Determine the [X, Y] coordinate at the center of the cell enclosing the given text.  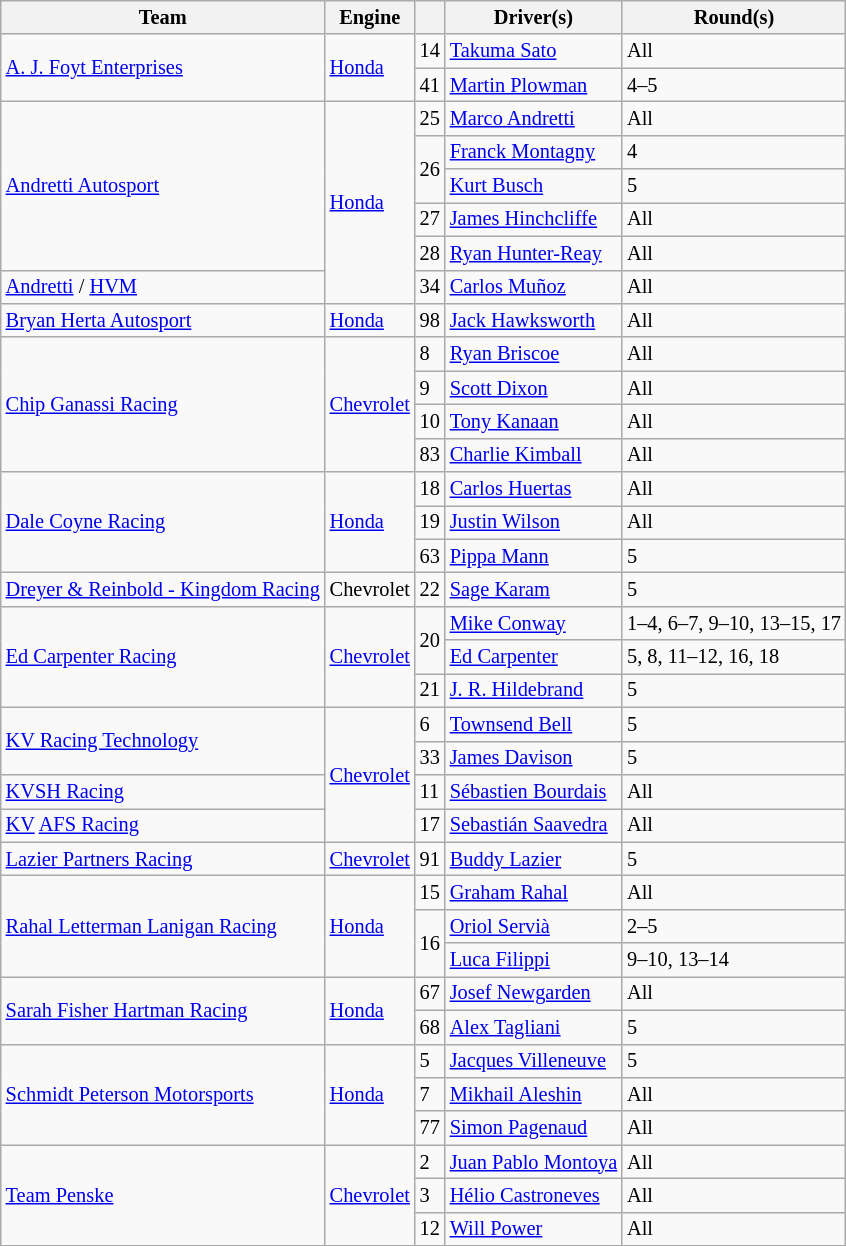
7 [430, 1094]
63 [430, 556]
Andretti Autosport [163, 185]
Buddy Lazier [534, 859]
Hélio Castroneves [534, 1195]
Dale Coyne Racing [163, 522]
Chip Ganassi Racing [163, 404]
A. J. Foyt Enterprises [163, 68]
Ed Carpenter Racing [163, 656]
Takuma Sato [534, 51]
41 [430, 85]
10 [430, 421]
34 [430, 287]
Schmidt Peterson Motorsports [163, 1094]
Team Penske [163, 1196]
Driver(s) [534, 17]
91 [430, 859]
5, 8, 11–12, 16, 18 [734, 657]
Charlie Kimball [534, 455]
20 [430, 640]
19 [430, 522]
Josef Newgarden [534, 993]
Bryan Herta Autosport [163, 320]
Sarah Fisher Hartman Racing [163, 1010]
Scott Dixon [534, 388]
Rahal Letterman Lanigan Racing [163, 926]
6 [430, 724]
98 [430, 320]
18 [430, 489]
Andretti / HVM [163, 287]
28 [430, 253]
Tony Kanaan [534, 421]
Sebastián Saavedra [534, 825]
Pippa Mann [534, 556]
Kurt Busch [534, 186]
17 [430, 825]
33 [430, 758]
Engine [370, 17]
22 [430, 589]
68 [430, 1027]
Round(s) [734, 17]
16 [430, 942]
Simon Pagenaud [534, 1128]
9–10, 13–14 [734, 960]
Will Power [534, 1229]
Townsend Bell [534, 724]
Luca Filippi [534, 960]
Juan Pablo Montoya [534, 1162]
J. R. Hildebrand [534, 690]
12 [430, 1229]
Sébastien Bourdais [534, 791]
Franck Montagny [534, 152]
Mikhail Aleshin [534, 1094]
2 [430, 1162]
Martin Plowman [534, 85]
James Davison [534, 758]
15 [430, 892]
Dreyer & Reinbold - Kingdom Racing [163, 589]
83 [430, 455]
Marco Andretti [534, 118]
11 [430, 791]
Mike Conway [534, 623]
Jacques Villeneuve [534, 1061]
67 [430, 993]
2–5 [734, 926]
Alex Tagliani [534, 1027]
27 [430, 219]
Sage Karam [534, 589]
James Hinchcliffe [534, 219]
Graham Rahal [534, 892]
14 [430, 51]
Carlos Huertas [534, 489]
3 [430, 1195]
4–5 [734, 85]
4 [734, 152]
21 [430, 690]
KV AFS Racing [163, 825]
26 [430, 168]
8 [430, 354]
Oriol Servià [534, 926]
Jack Hawksworth [534, 320]
77 [430, 1128]
9 [430, 388]
Lazier Partners Racing [163, 859]
KVSH Racing [163, 791]
1–4, 6–7, 9–10, 13–15, 17 [734, 623]
KV Racing Technology [163, 740]
Justin Wilson [534, 522]
Team [163, 17]
Ryan Hunter-Reay [534, 253]
Ryan Briscoe [534, 354]
Carlos Muñoz [534, 287]
25 [430, 118]
Ed Carpenter [534, 657]
